Provide the [X, Y] coordinate of the cell's center where the given text is located.  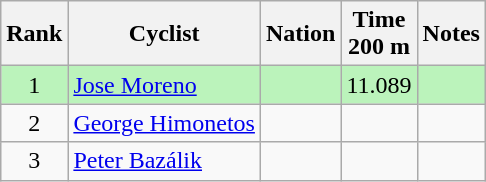
2 [34, 123]
Time200 m [379, 34]
Cyclist [164, 34]
Peter Bazálik [164, 161]
11.089 [379, 85]
George Himonetos [164, 123]
3 [34, 161]
Jose Moreno [164, 85]
Rank [34, 34]
1 [34, 85]
Nation [300, 34]
Notes [451, 34]
